Provide the [X, Y] coordinate of the cell's center where the given text is located.  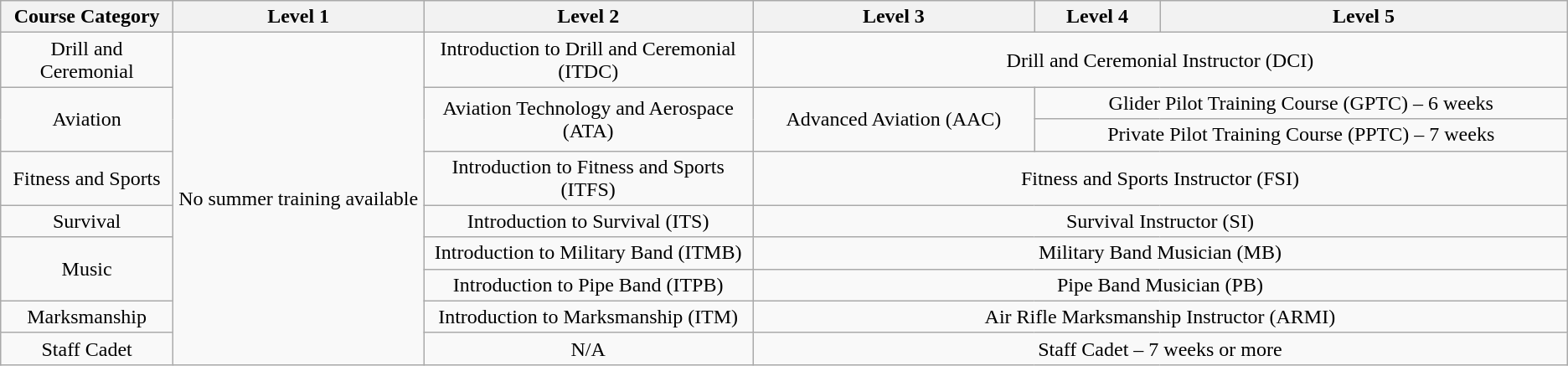
Course Category [87, 17]
Level 5 [1364, 17]
Aviation Technology and Aerospace (ATA) [588, 119]
Marksmanship [87, 317]
Private Pilot Training Course (PPTC) – 7 weeks [1301, 135]
Level 4 [1097, 17]
Pipe Band Musician (PB) [1161, 285]
Level 3 [895, 17]
Introduction to Drill and Ceremonial (ITDC) [588, 60]
Staff Cadet [87, 348]
Survival Instructor (SI) [1161, 221]
Introduction to Survival (ITS) [588, 221]
Drill and Ceremonial [87, 60]
No summer training available [298, 199]
Survival [87, 221]
Glider Pilot Training Course (GPTC) – 6 weeks [1301, 103]
Air Rifle Marksmanship Instructor (ARMI) [1161, 317]
Level 1 [298, 17]
Drill and Ceremonial Instructor (DCI) [1161, 60]
Introduction to Marksmanship (ITM) [588, 317]
Level 2 [588, 17]
Introduction to Pipe Band (ITPB) [588, 285]
Aviation [87, 119]
Introduction to Military Band (ITMB) [588, 253]
Fitness and Sports Instructor (FSI) [1161, 178]
Advanced Aviation (AAC) [895, 119]
Introduction to Fitness and Sports (ITFS) [588, 178]
Music [87, 269]
Fitness and Sports [87, 178]
Staff Cadet – 7 weeks or more [1161, 348]
N/A [588, 348]
Military Band Musician (MB) [1161, 253]
